Extract the [x, y] coordinate from the center of the cell holding the provided text.  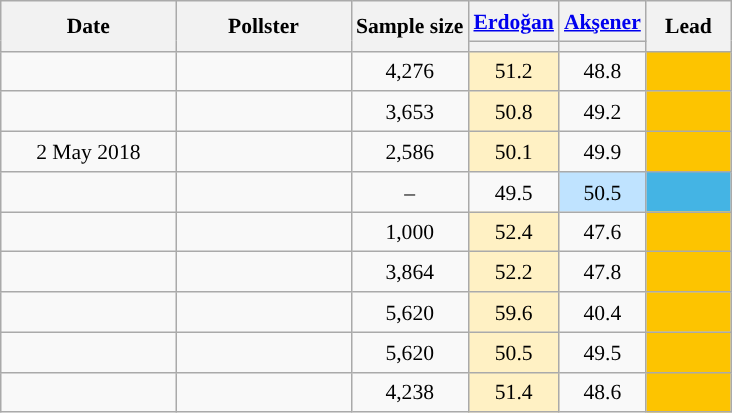
52.2 [514, 272]
Date [88, 26]
50.1 [514, 152]
49.2 [602, 112]
47.6 [602, 232]
51.4 [514, 392]
4,238 [410, 392]
50.8 [514, 112]
3,864 [410, 272]
2,586 [410, 152]
2 May 2018 [88, 152]
51.2 [514, 71]
Erdoğan [514, 21]
48.6 [602, 392]
Lead [688, 26]
40.4 [602, 312]
Akşener [602, 21]
Pollster [264, 26]
52.4 [514, 232]
– [410, 192]
3,653 [410, 112]
59.6 [514, 312]
48.8 [602, 71]
1,000 [410, 232]
47.8 [602, 272]
Sample size [410, 26]
49.9 [602, 152]
4,276 [410, 71]
